Search for the cell housing the specified text and yield its [X, Y] center coordinate. 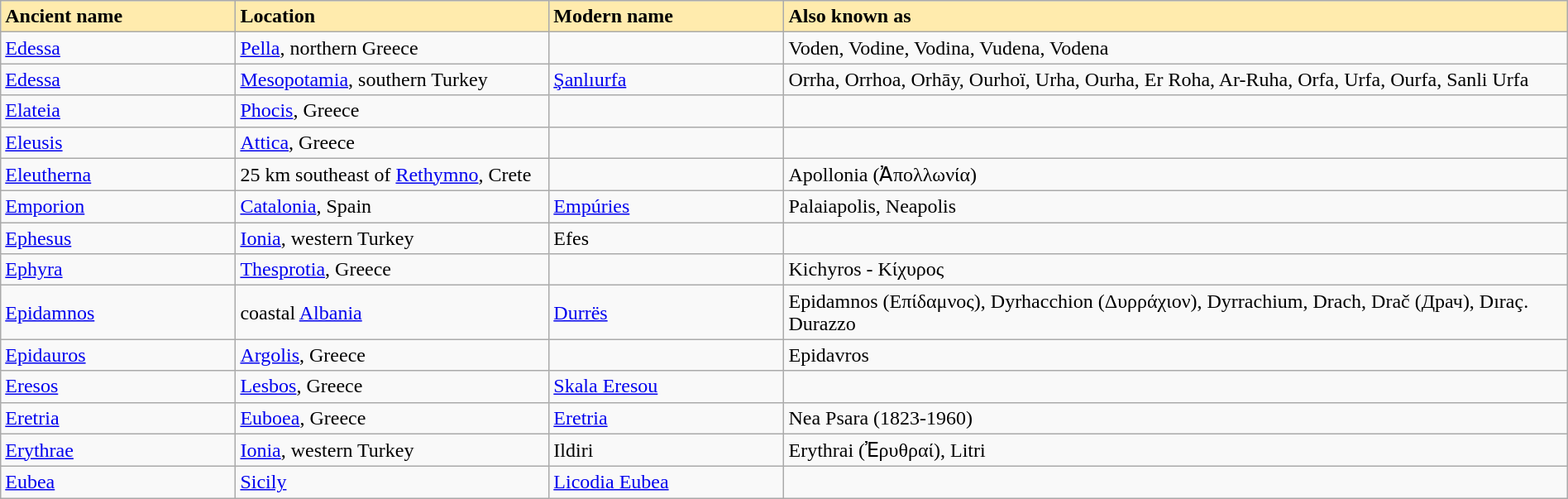
Epidamnos (Επίδαμνος), Dyrhacchion (Δυρράχιον), Dyrrachium, Drach, Drač (Драч), Dıraç. Durazzo [1176, 313]
Nea Psara (1823-1960) [1176, 418]
Eleusis [118, 142]
Attica, Greece [392, 142]
Eubea [118, 482]
Skala Eresou [667, 386]
Lesbos, Greece [392, 386]
Ephyra [118, 270]
Ildiri [667, 450]
Euboea, Greece [392, 418]
Erythrae [118, 450]
Ancient name [118, 17]
Modern name [667, 17]
Ephesus [118, 238]
Mesopotamia, southern Turkey [392, 79]
Apollonia (Ἀπολλωνία) [1176, 175]
Şanlıurfa [667, 79]
Also known as [1176, 17]
Elateia [118, 111]
Sicily [392, 482]
Phocis, Greece [392, 111]
Licodia Eubea [667, 482]
Argolis, Greece [392, 355]
Erythrai (Ἐρυθραί), Litri [1176, 450]
Efes [667, 238]
Location [392, 17]
Eresos [118, 386]
Voden, Vodine, Vodina, Vudena, Vodena [1176, 48]
Eleutherna [118, 175]
Pella, northern Greece [392, 48]
Palaiapolis, Neapolis [1176, 207]
coastal Albania [392, 313]
Epidavros [1176, 355]
Epidamnos [118, 313]
Thesprotia, Greece [392, 270]
Empúries [667, 207]
Epidauros [118, 355]
Durrës [667, 313]
Kichyros - Κίχυρος [1176, 270]
25 km southeast of Rethymno, Crete [392, 175]
Orrha, Orrhoa, Orhāy, Ourhoï, Urha, Ourha, Er Roha, Ar-Ruha, Orfa, Urfa, Ourfa, Sanli Urfa [1176, 79]
Catalonia, Spain [392, 207]
Emporion [118, 207]
